Determine the (x, y) coordinate at the center of the cell enclosing the given text.  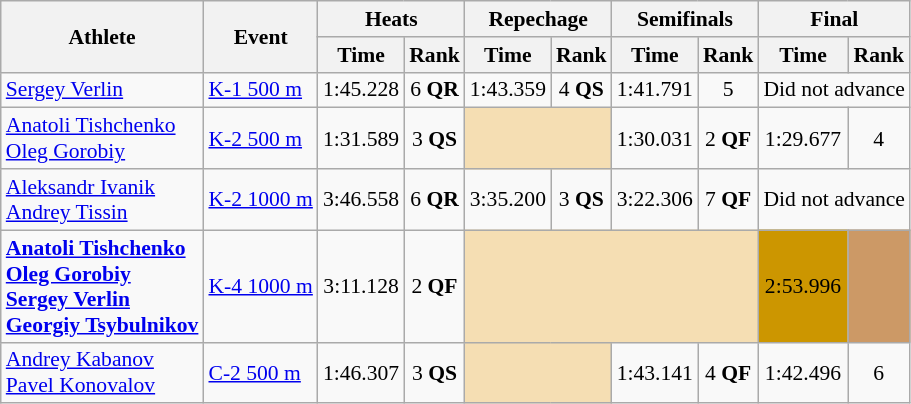
Anatoli TishchenkoOleg Gorobiy (102, 138)
3:35.200 (508, 200)
K-2 500 m (260, 138)
Aleksandr IvanikAndrey Tissin (102, 200)
Anatoli TishchenkoOleg GorobiySergey VerlinGeorgiy Tsybulnikov (102, 286)
Heats (392, 19)
4 QS (582, 90)
3:11.128 (361, 286)
1:41.791 (655, 90)
Semifinals (686, 19)
4 QF (728, 372)
3:46.558 (361, 200)
Andrey KabanovPavel Konovalov (102, 372)
K-2 1000 m (260, 200)
Final (834, 19)
1:30.031 (655, 138)
1:42.496 (802, 372)
5 (728, 90)
2:53.996 (802, 286)
K-1 500 m (260, 90)
Athlete (102, 36)
C-2 500 m (260, 372)
6 (880, 372)
Repechage (538, 19)
1:31.589 (361, 138)
1:43.141 (655, 372)
Event (260, 36)
4 (880, 138)
1:46.307 (361, 372)
7 QF (728, 200)
1:45.228 (361, 90)
3:22.306 (655, 200)
1:43.359 (508, 90)
1:29.677 (802, 138)
K-4 1000 m (260, 286)
Sergey Verlin (102, 90)
